Find where the given text appears and provide that cell's center as (x, y) coordinate. 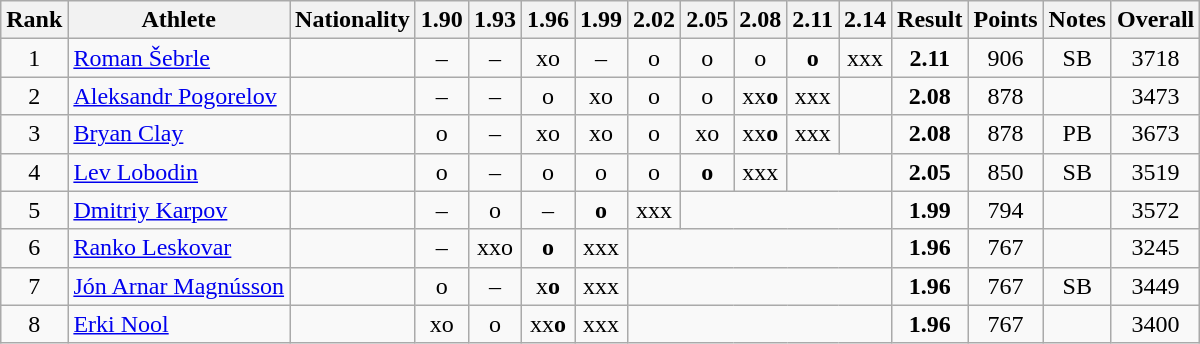
Athlete (179, 20)
3 (34, 134)
Bryan Clay (179, 134)
794 (1006, 210)
3473 (1155, 96)
Nationality (353, 20)
7 (34, 286)
Jón Arnar Magnússon (179, 286)
Rank (34, 20)
Lev Lobodin (179, 172)
2 (34, 96)
1.93 (494, 20)
850 (1006, 172)
Result (930, 20)
3400 (1155, 324)
3245 (1155, 248)
8 (34, 324)
1.90 (442, 20)
3718 (1155, 58)
3673 (1155, 134)
PB (1077, 134)
Aleksandr Pogorelov (179, 96)
5 (34, 210)
3449 (1155, 286)
Roman Šebrle (179, 58)
Ranko Leskovar (179, 248)
Notes (1077, 20)
Dmitriy Karpov (179, 210)
Overall (1155, 20)
4 (34, 172)
2.14 (864, 20)
2.02 (654, 20)
Erki Nool (179, 324)
6 (34, 248)
3572 (1155, 210)
Points (1006, 20)
3519 (1155, 172)
906 (1006, 58)
1 (34, 58)
